For the text-containing cell, return its midpoint in (X, Y) coordinate format. 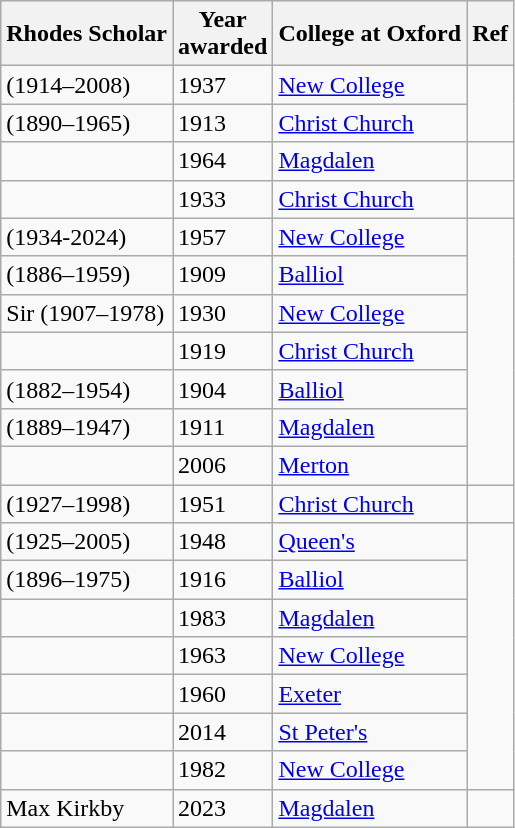
1951 (222, 503)
Queen's (370, 542)
1982 (222, 770)
2014 (222, 732)
1964 (222, 161)
(1896–1975) (87, 580)
1930 (222, 313)
(1934-2024) (87, 237)
(1890–1965) (87, 123)
(1889–1947) (87, 427)
Ref (490, 34)
(1882–1954) (87, 389)
College at Oxford (370, 34)
(1914–2008) (87, 85)
1904 (222, 389)
St Peter's (370, 732)
1963 (222, 656)
Rhodes Scholar (87, 34)
1948 (222, 542)
1909 (222, 275)
Max Kirkby (87, 808)
1916 (222, 580)
(1927–1998) (87, 503)
Exeter (370, 694)
(1886–1959) (87, 275)
1937 (222, 85)
Merton (370, 465)
1933 (222, 199)
1960 (222, 694)
1913 (222, 123)
1911 (222, 427)
2023 (222, 808)
2006 (222, 465)
Sir (1907–1978) (87, 313)
1983 (222, 618)
(1925–2005) (87, 542)
1919 (222, 351)
1957 (222, 237)
Yearawarded (222, 34)
